Pinpoint the cell where the given text exists, returning its [X, Y] midpoint coordinate. 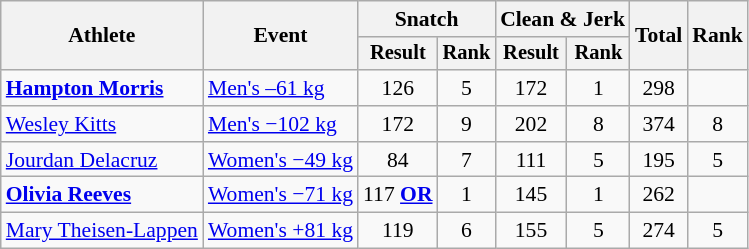
Snatch [426, 19]
Women's +81 kg [280, 231]
6 [467, 231]
202 [531, 124]
155 [531, 231]
145 [531, 195]
Wesley Kitts [102, 124]
274 [658, 231]
9 [467, 124]
298 [658, 88]
Clean & Jerk [562, 19]
Men's −102 kg [280, 124]
119 [398, 231]
117 OR [398, 195]
84 [398, 160]
Olivia Reeves [102, 195]
Athlete [102, 36]
195 [658, 160]
111 [531, 160]
374 [658, 124]
Women's −49 kg [280, 160]
7 [467, 160]
Women's −71 kg [280, 195]
Jourdan Delacruz [102, 160]
Hampton Morris [102, 88]
126 [398, 88]
Men's –61 kg [280, 88]
Event [280, 36]
262 [658, 195]
Total [658, 36]
Mary Theisen-Lappen [102, 231]
